From the cell containing the given text, extract its center point as (x, y) coordinate. 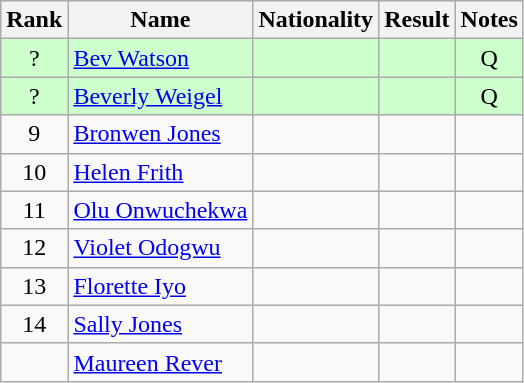
12 (34, 248)
Florette Iyo (160, 286)
14 (34, 324)
Bronwen Jones (160, 134)
Rank (34, 20)
Result (417, 20)
Helen Frith (160, 172)
Beverly Weigel (160, 96)
Name (160, 20)
Sally Jones (160, 324)
Nationality (316, 20)
11 (34, 210)
13 (34, 286)
Bev Watson (160, 58)
Maureen Rever (160, 362)
Violet Odogwu (160, 248)
9 (34, 134)
Olu Onwuchekwa (160, 210)
10 (34, 172)
Notes (489, 20)
